Detect which cell encompasses the target text, then output its (X, Y) center coordinate. 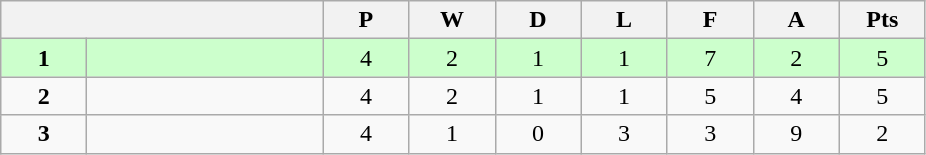
0 (538, 134)
F (710, 20)
Pts (882, 20)
L (624, 20)
7 (710, 58)
A (796, 20)
W (452, 20)
9 (796, 134)
P (366, 20)
D (538, 20)
